Locate the cell with the specified text and output its [X, Y] center coordinate. 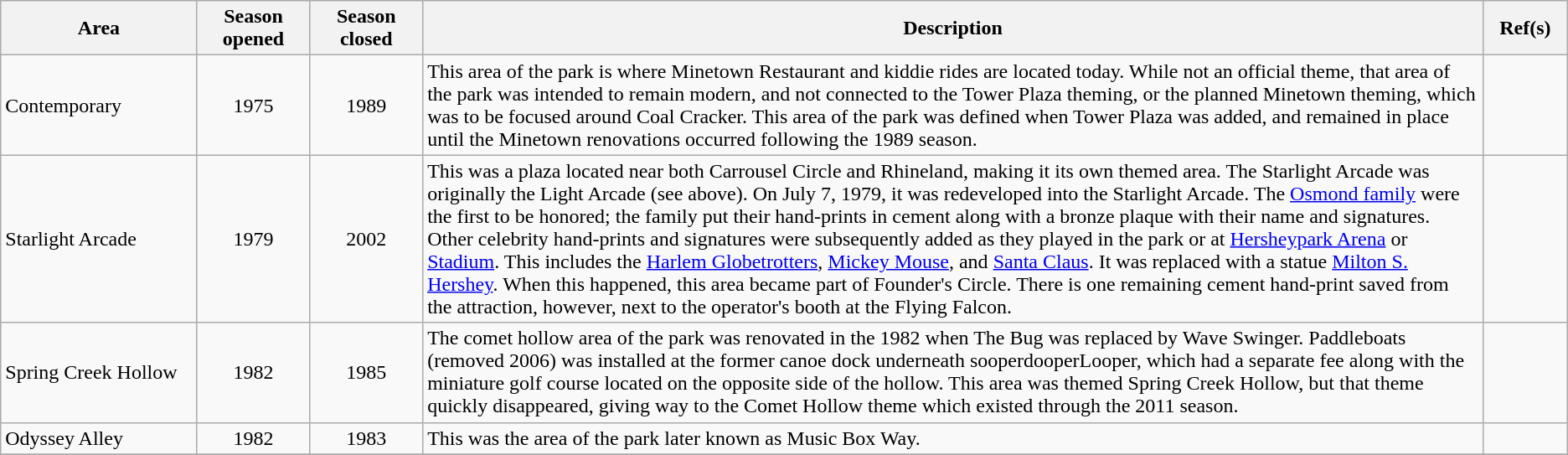
Starlight Arcade [99, 239]
1975 [253, 106]
1979 [253, 239]
Spring Creek Hollow [99, 372]
1989 [367, 106]
Contemporary [99, 106]
2002 [367, 239]
Area [99, 28]
1985 [367, 372]
Season opened [253, 28]
This was the area of the park later known as Music Box Way. [953, 438]
Season closed [367, 28]
1983 [367, 438]
Description [953, 28]
Odyssey Alley [99, 438]
Ref(s) [1524, 28]
